Locate the cell with the specified text and output its (x, y) center coordinate. 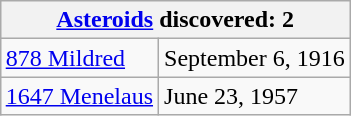
Asteroids discovered: 2 (175, 20)
1647 Menelaus (79, 96)
878 Mildred (79, 58)
June 23, 1957 (255, 96)
September 6, 1916 (255, 58)
